Scan for the cell matching the given text and deliver its [x, y] coordinate at center. 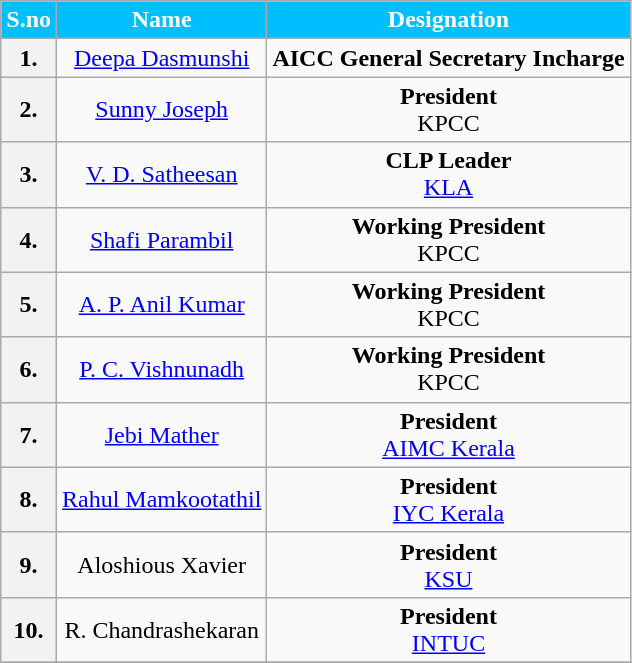
4. [29, 240]
V. D. Satheesan [162, 174]
CLP LeaderKLA [448, 174]
A. P. Anil Kumar [162, 304]
7. [29, 434]
10. [29, 630]
9. [29, 564]
3. [29, 174]
Name [162, 20]
Sunny Joseph [162, 110]
Designation [448, 20]
Deepa Dasmunshi [162, 58]
2. [29, 110]
AICC General Secretary Incharge [448, 58]
Aloshious Xavier [162, 564]
5. [29, 304]
S.no [29, 20]
R. Chandrashekaran [162, 630]
Rahul Mamkootathil [162, 500]
PresidentIYC Kerala [448, 500]
6. [29, 370]
PresidentINTUC [448, 630]
PresidentKPCC [448, 110]
8. [29, 500]
Jebi Mather [162, 434]
PresidentAIMC Kerala [448, 434]
Shafi Parambil [162, 240]
PresidentKSU [448, 564]
P. C. Vishnunadh [162, 370]
1. [29, 58]
